Output the (x, y) coordinate of the center of the cell containing the given text.  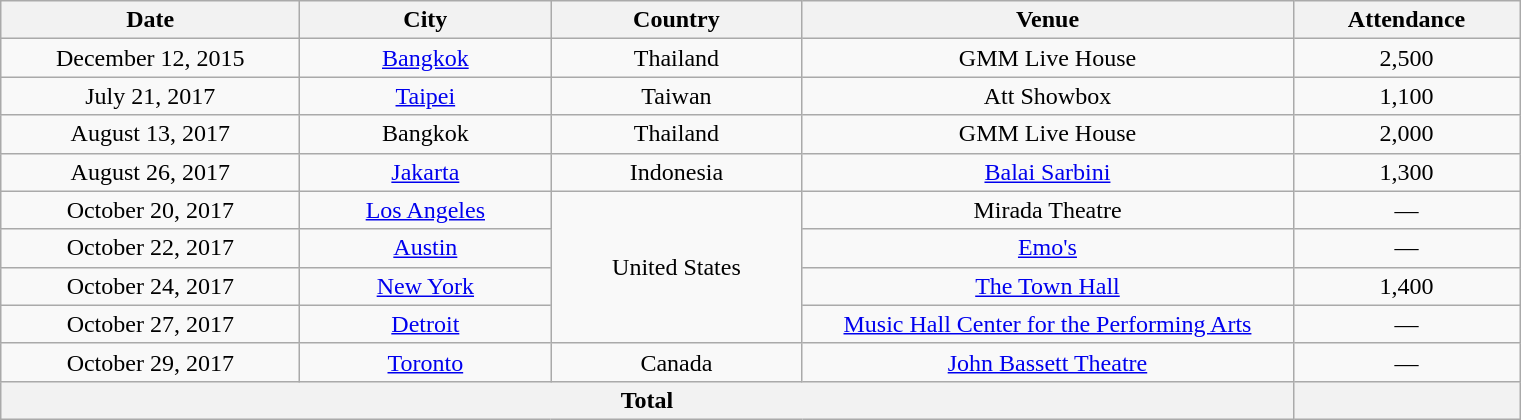
1,300 (1406, 172)
2,500 (1406, 58)
Canada (676, 362)
1,400 (1406, 286)
John Bassett Theatre (1048, 362)
December 12, 2015 (150, 58)
Balai Sarbini (1048, 172)
Jakarta (426, 172)
Att Showbox (1048, 96)
Country (676, 20)
Toronto (426, 362)
October 20, 2017 (150, 210)
July 21, 2017 (150, 96)
Attendance (1406, 20)
Taiwan (676, 96)
Taipei (426, 96)
New York (426, 286)
Indonesia (676, 172)
Venue (1048, 20)
August 13, 2017 (150, 134)
Mirada Theatre (1048, 210)
Detroit (426, 324)
Emo's (1048, 248)
2,000 (1406, 134)
United States (676, 267)
August 26, 2017 (150, 172)
The Town Hall (1048, 286)
Austin (426, 248)
Music Hall Center for the Performing Arts (1048, 324)
Los Angeles (426, 210)
City (426, 20)
October 29, 2017 (150, 362)
Date (150, 20)
1,100 (1406, 96)
October 27, 2017 (150, 324)
Total (647, 400)
October 22, 2017 (150, 248)
October 24, 2017 (150, 286)
